Return (x, y) of the center of cell containing provided text 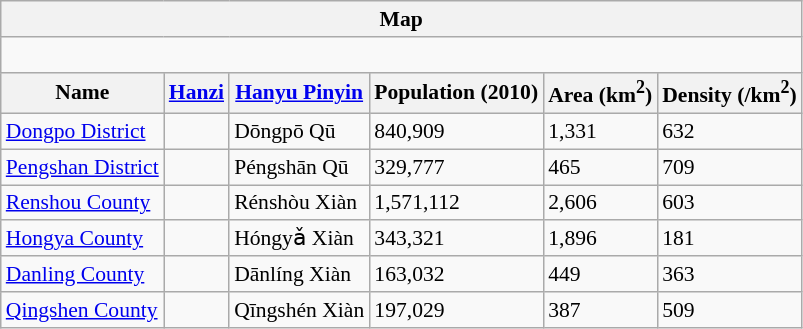
465 (600, 167)
Hanyu Pinyin (299, 92)
Hóngyǎ Xiàn (299, 239)
343,321 (456, 239)
197,029 (456, 310)
Area (km2) (600, 92)
Renshou County (82, 203)
509 (729, 310)
Dongpo District (82, 132)
329,777 (456, 167)
Map (402, 19)
1,571,112 (456, 203)
1,331 (600, 132)
Péngshān Qū (299, 167)
709 (729, 167)
Dānlíng Xiàn (299, 274)
Hanzi (196, 92)
181 (729, 239)
Pengshan District (82, 167)
2,606 (600, 203)
Danling County (82, 274)
Hongya County (82, 239)
163,032 (456, 274)
Rénshòu Xiàn (299, 203)
387 (600, 310)
449 (600, 274)
Name (82, 92)
Qingshen County (82, 310)
Dōngpō Qū (299, 132)
Qīngshén Xiàn (299, 310)
603 (729, 203)
363 (729, 274)
Density (/km2) (729, 92)
Population (2010) (456, 92)
1,896 (600, 239)
632 (729, 132)
840,909 (456, 132)
